Locate the cell with the specified text and output its [X, Y] center coordinate. 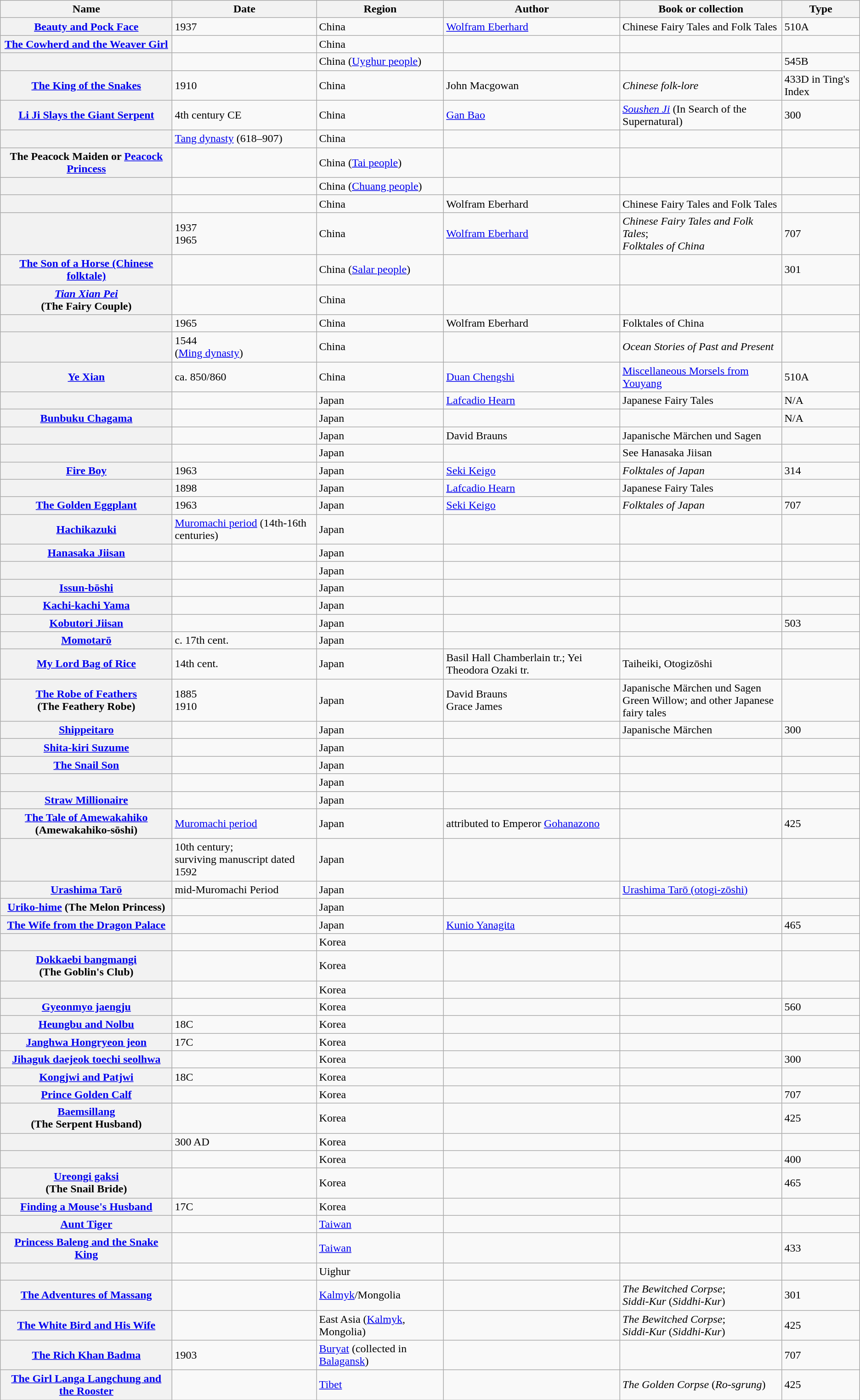
Dokkaebi bangmangi (The Goblin's Club) [86, 966]
400 [820, 1159]
My Lord Bag of Rice [86, 664]
The White Bird and His Wife [86, 1325]
Uriko-hime (The Melon Princess) [86, 907]
Kobutori Jiisan [86, 623]
The Wife from the Dragon Palace [86, 924]
Muromachi period [244, 823]
China (Uyghur people) [380, 62]
314 [820, 470]
Ureongi gaksi (The Snail Bride) [86, 1183]
Soushen Ji (In Search of the Supernatural) [701, 115]
The Golden Eggplant [86, 505]
The Golden Corpse (Ro-sgrung) [701, 1385]
The Adventures of Massang [86, 1295]
Chinese Fairy Tales and Folk Tales; Folktales of China [701, 233]
Author [532, 9]
Tang dynasty (618–907) [244, 139]
China (Chuang people) [380, 186]
Ye Xian [86, 377]
Buryat (collected in Balagansk) [380, 1355]
The Cowherd and the Weaver Girl [86, 44]
1937 1965 [244, 233]
Type [820, 9]
545B [820, 62]
Issun-bōshi [86, 588]
Japanische Märchen und Sagen Green Willow; and other Japanese fairy tales [701, 700]
10th century; surviving manuscript dated 1592 [244, 860]
Kongjwi and Patjwi [86, 1077]
The Girl Langa Langchung and the Rooster [86, 1385]
China (Tai people) [380, 163]
See Hanasaka Jiisan [701, 453]
ca. 850/860 [244, 377]
Hachikazuki [86, 529]
Shippeitaro [86, 730]
1965 [244, 323]
Gan Bao [532, 115]
David Brauns Grace James [532, 700]
The King of the Snakes [86, 85]
Princess Baleng and the Snake King [86, 1248]
David Brauns [532, 436]
Taiheiki, Otogizōshi [701, 664]
1910 [244, 85]
Kunio Yanagita [532, 924]
300 AD [244, 1142]
The Peacock Maiden or Peacock Princess [86, 163]
Jihaguk daejeok toechi seolhwa [86, 1060]
The Snail Son [86, 765]
The Son of a Horse (Chinese folktale) [86, 269]
Date [244, 9]
Baemsillang (The Serpent Husband) [86, 1118]
Li Ji Slays the Giant Serpent [86, 115]
1903 [244, 1355]
Gyeonmyo jaengju [86, 1007]
East Asia (Kalmyk, Mongolia) [380, 1325]
Tibet [380, 1385]
433D in Ting's Index [820, 85]
mid-Muromachi Period [244, 890]
Miscellaneous Morsels from Youyang [701, 377]
c. 17th cent. [244, 640]
Prince Golden Calf [86, 1094]
503 [820, 623]
Muromachi period (14th-16th centuries) [244, 529]
Folktales of China [701, 323]
Kalmyk/Mongolia [380, 1295]
John Macgowan [532, 85]
1937 [244, 27]
Duan Chengshi [532, 377]
Name [86, 9]
560 [820, 1007]
Momotarō [86, 640]
Fire Boy [86, 470]
Japanische Märchen und Sagen [701, 436]
Janghwa Hongryeon jeon [86, 1042]
1898 [244, 488]
Urashima Tarō (otogi-zōshi) [701, 890]
Ocean Stories of Past and Present [701, 347]
Straw Millionaire [86, 800]
1544 (Ming dynasty) [244, 347]
Beauty and Pock Face [86, 27]
Chinese folk-lore [701, 85]
Basil Hall Chamberlain tr.; Yei Theodora Ozaki tr. [532, 664]
Hanasaka Jiisan [86, 553]
14th cent. [244, 664]
Bunbuku Chagama [86, 418]
The Robe of Feathers (The Feathery Robe) [86, 700]
1885 1910 [244, 700]
The Tale of Amewakahiko (Amewakahiko-sōshi) [86, 823]
attributed to Emperor Gohanazono [532, 823]
Heungbu and Nolbu [86, 1025]
Urashima Tarō [86, 890]
Finding a Mouse's Husband [86, 1207]
Aunt Tiger [86, 1224]
433 [820, 1248]
Kachi-kachi Yama [86, 605]
Tian Xian Pei (The Fairy Couple) [86, 300]
4th century CE [244, 115]
The Rich Khan Badma [86, 1355]
Book or collection [701, 9]
Region [380, 9]
Shita-kiri Suzume [86, 748]
Japanische Märchen [701, 730]
China (Salar people) [380, 269]
Uighur [380, 1271]
